Pinpoint the cell where the given text exists, returning its [X, Y] midpoint coordinate. 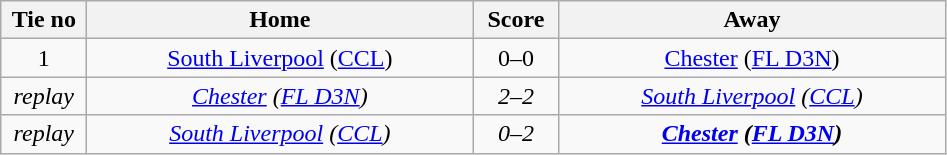
0–2 [516, 134]
Score [516, 20]
Away [752, 20]
0–0 [516, 58]
Home [280, 20]
Tie no [44, 20]
1 [44, 58]
2–2 [516, 96]
